Detect which cell encompasses the target text, then output its [x, y] center coordinate. 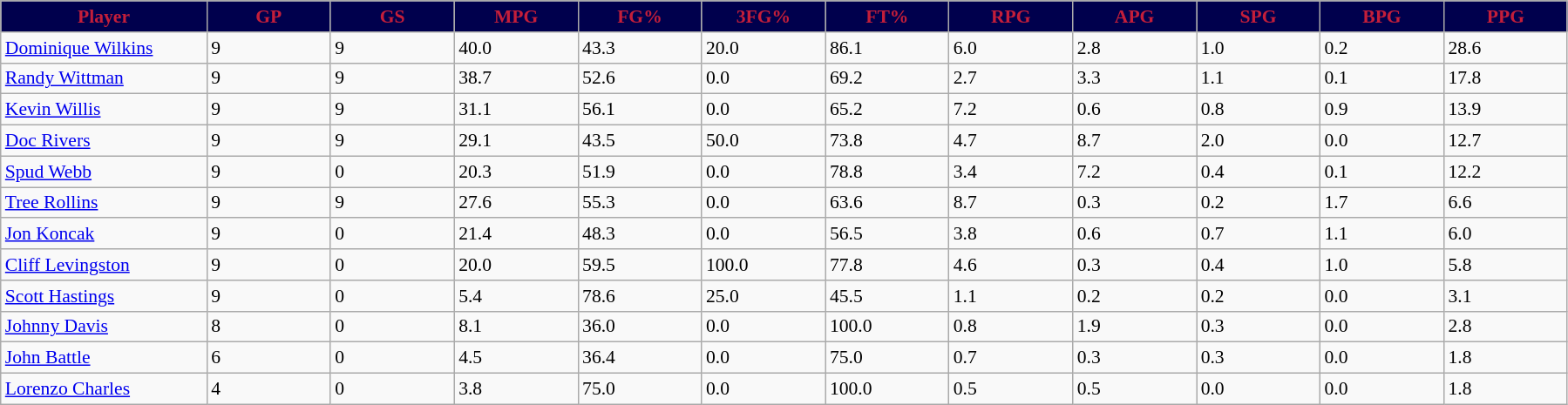
GP [268, 17]
8.1 [516, 327]
12.7 [1505, 141]
27.6 [516, 203]
APG [1135, 17]
3FG% [764, 17]
65.2 [887, 110]
69.2 [887, 78]
1.9 [1135, 327]
3.1 [1505, 296]
29.1 [516, 141]
55.3 [640, 203]
RPG [1011, 17]
PPG [1505, 17]
13.9 [1505, 110]
BPG [1382, 17]
SPG [1259, 17]
21.4 [516, 234]
43.5 [640, 141]
4.7 [1011, 141]
FT% [887, 17]
6.6 [1505, 203]
59.5 [640, 265]
56.1 [640, 110]
86.1 [887, 48]
MPG [516, 17]
4.6 [1011, 265]
Tree Rollins [105, 203]
40.0 [516, 48]
Jon Koncak [105, 234]
52.6 [640, 78]
Johnny Davis [105, 327]
51.9 [640, 172]
2.0 [1259, 141]
78.6 [640, 296]
3.4 [1011, 172]
Dominique Wilkins [105, 48]
Scott Hastings [105, 296]
56.5 [887, 234]
77.8 [887, 265]
Cliff Levingston [105, 265]
36.0 [640, 327]
5.4 [516, 296]
25.0 [764, 296]
3.3 [1135, 78]
17.8 [1505, 78]
36.4 [640, 358]
Randy Wittman [105, 78]
78.8 [887, 172]
20.3 [516, 172]
1.7 [1382, 203]
45.5 [887, 296]
4 [268, 389]
38.7 [516, 78]
0.9 [1382, 110]
63.6 [887, 203]
28.6 [1505, 48]
4.5 [516, 358]
2.7 [1011, 78]
Player [105, 17]
Kevin Willis [105, 110]
43.3 [640, 48]
12.2 [1505, 172]
48.3 [640, 234]
73.8 [887, 141]
John Battle [105, 358]
Doc Rivers [105, 141]
FG% [640, 17]
GS [392, 17]
Spud Webb [105, 172]
31.1 [516, 110]
8 [268, 327]
6 [268, 358]
Lorenzo Charles [105, 389]
50.0 [764, 141]
5.8 [1505, 265]
